Capture the cell that displays the provided text and extract its [X, Y] central coordinate. 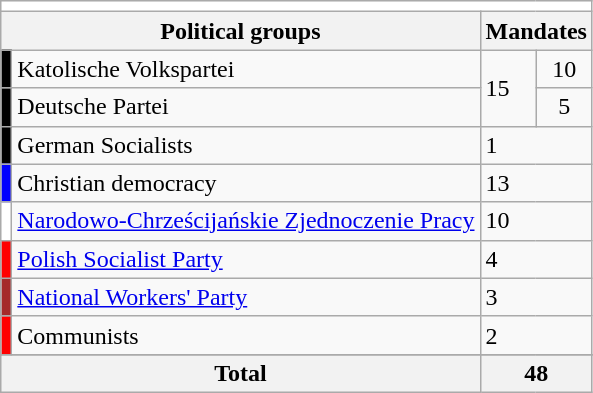
15 [508, 88]
Polish Socialist Party [246, 259]
Katolische Volkspartei [246, 69]
Political groups [240, 31]
2 [536, 335]
Mandates [536, 31]
13 [536, 183]
4 [536, 259]
Christian democracy [246, 183]
National Workers' Party [246, 297]
48 [536, 373]
Narodowo-Chrześcijańskie Zjednoczenie Pracy [246, 221]
5 [564, 107]
German Socialists [246, 145]
Total [240, 373]
1 [536, 145]
3 [536, 297]
Deutsche Partei [246, 107]
Communists [246, 335]
